Search for the cell housing the specified text and yield its [x, y] center coordinate. 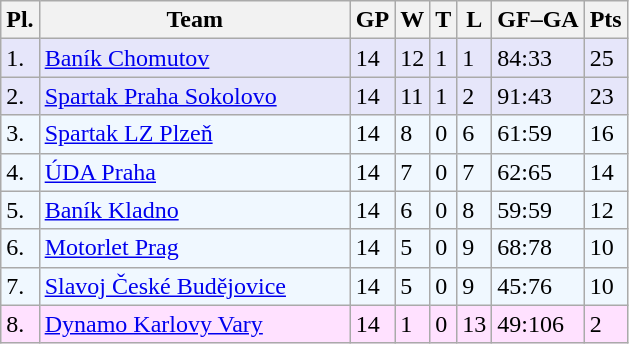
3. [20, 134]
Motorlet Prag [194, 248]
Slavoj České Budějovice [194, 286]
Spartak Praha Sokolovo [194, 96]
Baník Chomutov [194, 58]
Spartak LZ Plzeň [194, 134]
Pl. [20, 20]
T [444, 20]
23 [606, 96]
W [412, 20]
2. [20, 96]
GF–GA [538, 20]
Dynamo Karlovy Vary [194, 324]
68:78 [538, 248]
4. [20, 172]
59:59 [538, 210]
GP [372, 20]
8. [20, 324]
62:65 [538, 172]
Pts [606, 20]
7. [20, 286]
1. [20, 58]
ÚDA Praha [194, 172]
13 [474, 324]
6. [20, 248]
61:59 [538, 134]
25 [606, 58]
45:76 [538, 286]
11 [412, 96]
16 [606, 134]
Team [194, 20]
91:43 [538, 96]
Baník Kladno [194, 210]
5. [20, 210]
84:33 [538, 58]
49:106 [538, 324]
L [474, 20]
